Pinpoint the cell where the given text exists, returning its [X, Y] midpoint coordinate. 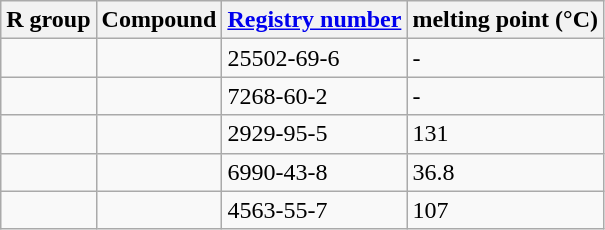
2929-95-5 [314, 134]
107 [506, 210]
R group [48, 20]
Registry number [314, 20]
4563-55-7 [314, 210]
7268-60-2 [314, 96]
36.8 [506, 172]
131 [506, 134]
6990-43-8 [314, 172]
melting point (°C) [506, 20]
Compound [159, 20]
25502-69-6 [314, 58]
